Find where the given text appears and provide that cell's center as (x, y) coordinate. 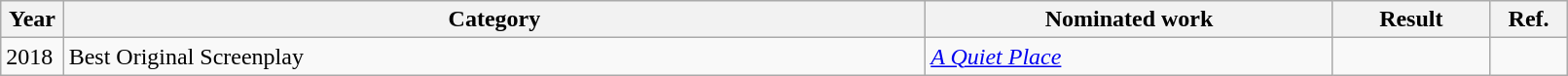
Ref. (1528, 19)
2018 (32, 57)
Category (494, 19)
Best Original Screenplay (494, 57)
A Quiet Place (1129, 57)
Result (1411, 19)
Nominated work (1129, 19)
Year (32, 19)
